Provide the (X, Y) coordinate of the cell's center where the given text is located.  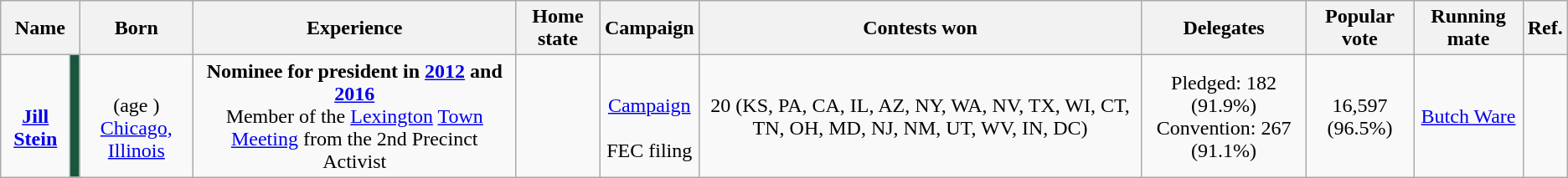
Running mate (1468, 28)
Nominee for president in 2012 and 2016Member of the Lexington Town Meeting from the 2nd PrecinctActivist (355, 116)
Popular vote (1360, 28)
Ref. (1545, 28)
Experience (355, 28)
CampaignFEC filing (649, 116)
Jill Stein (35, 116)
Delegates (1224, 28)
Born (137, 28)
(age )Chicago, Illinois (137, 116)
Pledged: 182 (91.9%)Convention: 267 (91.1%) (1224, 116)
Home state (558, 28)
Campaign (649, 28)
Name (40, 28)
16,597 (96.5%) (1360, 116)
Butch Ware (1468, 116)
Contests won (920, 28)
20 (KS, PA, CA, IL, AZ, NY, WA, NV, TX, WI, CT, TN, OH, MD, NJ, NM, UT, WV, IN, DC) (920, 116)
